Locate the cell with the specified text and output its [X, Y] center coordinate. 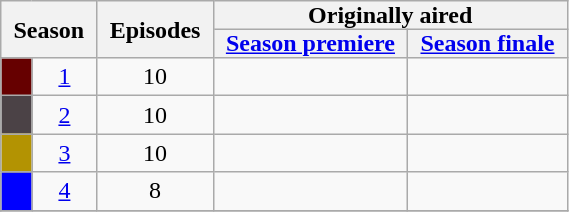
3 [64, 153]
8 [155, 191]
Originally aired [390, 15]
4 [64, 191]
2 [64, 115]
Season premiere [310, 43]
Season finale [488, 43]
1 [64, 77]
Episodes [155, 30]
Season [49, 30]
